Determine the [X, Y] coordinate at the center of the cell enclosing the given text.  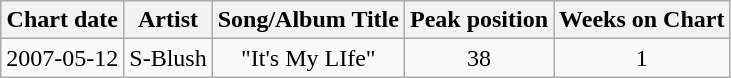
S-Blush [168, 58]
1 [642, 58]
Weeks on Chart [642, 20]
Song/Album Title [308, 20]
"It's My LIfe" [308, 58]
Artist [168, 20]
Peak position [478, 20]
2007-05-12 [62, 58]
Chart date [62, 20]
38 [478, 58]
